Provide the (x, y) coordinate of the cell's center where the given text is located.  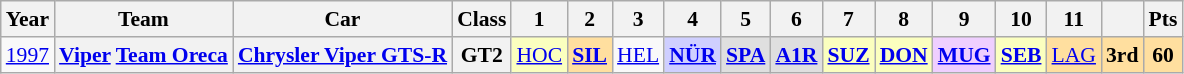
Car (342, 19)
10 (1022, 19)
8 (904, 19)
Class (482, 19)
SPA (746, 55)
Viper Team Oreca (144, 55)
4 (692, 19)
5 (746, 19)
6 (796, 19)
HOC (539, 55)
11 (1074, 19)
2 (590, 19)
3rd (1122, 55)
SIL (590, 55)
Team (144, 19)
GT2 (482, 55)
LAG (1074, 55)
9 (964, 19)
MUG (964, 55)
1 (539, 19)
60 (1164, 55)
SUZ (848, 55)
NÜR (692, 55)
Pts (1164, 19)
7 (848, 19)
HEL (638, 55)
Chrysler Viper GTS-R (342, 55)
A1R (796, 55)
DON (904, 55)
Year (28, 19)
1997 (28, 55)
3 (638, 19)
SEB (1022, 55)
